Locate the cell with the specified text and output its [x, y] center coordinate. 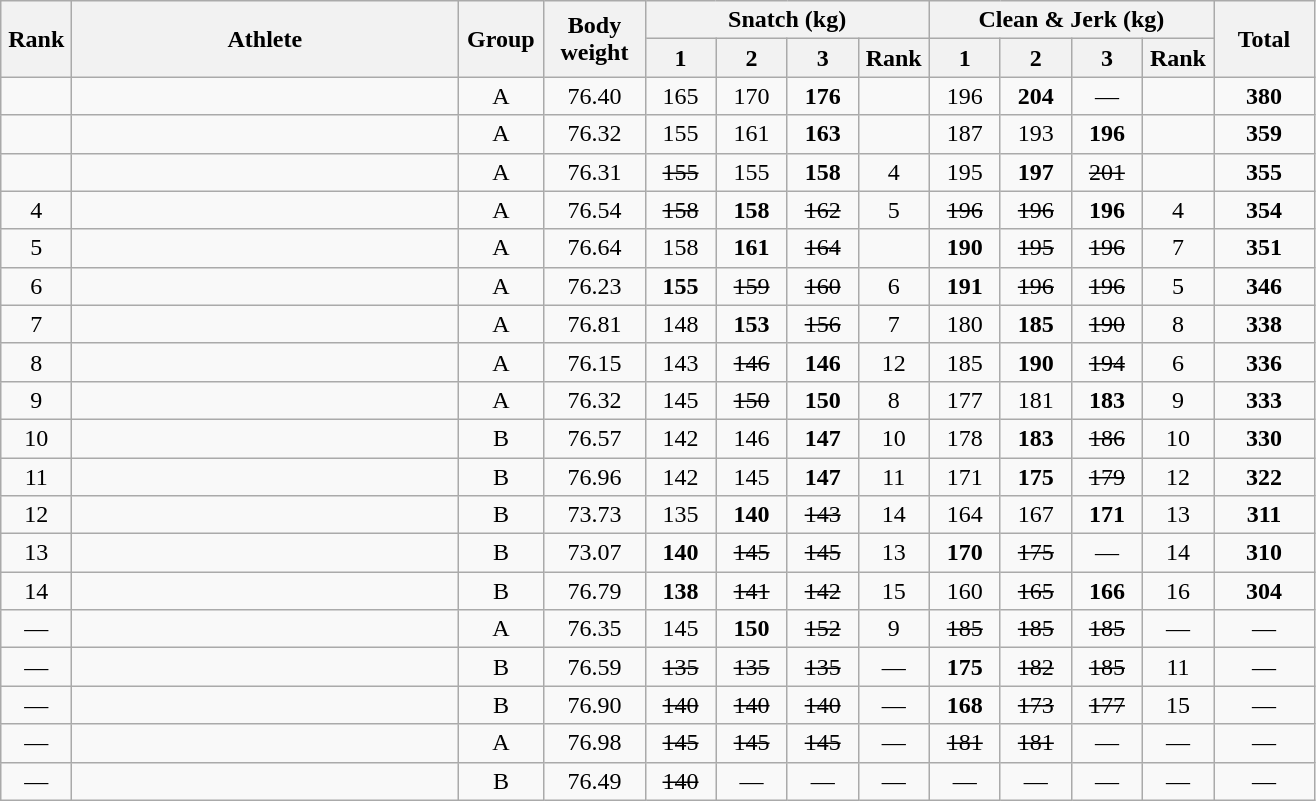
Total [1264, 39]
193 [1036, 134]
76.90 [594, 705]
182 [1036, 667]
76.64 [594, 248]
178 [964, 438]
Body weight [594, 39]
187 [964, 134]
330 [1264, 438]
173 [1036, 705]
16 [1178, 591]
311 [1264, 515]
162 [822, 210]
186 [1106, 438]
322 [1264, 477]
138 [680, 591]
76.35 [594, 629]
359 [1264, 134]
167 [1036, 515]
355 [1264, 172]
168 [964, 705]
76.96 [594, 477]
76.49 [594, 781]
76.57 [594, 438]
152 [822, 629]
304 [1264, 591]
76.54 [594, 210]
76.40 [594, 96]
73.07 [594, 553]
351 [1264, 248]
176 [822, 96]
73.73 [594, 515]
166 [1106, 591]
Group [501, 39]
197 [1036, 172]
310 [1264, 553]
148 [680, 324]
156 [822, 324]
Athlete [265, 39]
76.15 [594, 362]
76.59 [594, 667]
76.23 [594, 286]
Clean & Jerk (kg) [1071, 20]
159 [752, 286]
194 [1106, 362]
333 [1264, 400]
163 [822, 134]
336 [1264, 362]
141 [752, 591]
338 [1264, 324]
380 [1264, 96]
76.31 [594, 172]
201 [1106, 172]
204 [1036, 96]
180 [964, 324]
76.98 [594, 743]
Snatch (kg) [787, 20]
179 [1106, 477]
76.81 [594, 324]
191 [964, 286]
153 [752, 324]
354 [1264, 210]
76.79 [594, 591]
346 [1264, 286]
